Capture the cell that displays the provided text and extract its [X, Y] central coordinate. 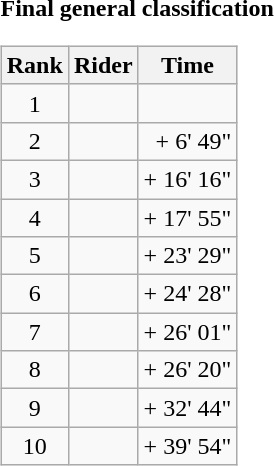
+ 6' 49" [188, 141]
+ 32' 44" [188, 408]
1 [34, 103]
7 [34, 332]
5 [34, 256]
4 [34, 217]
2 [34, 141]
10 [34, 446]
3 [34, 179]
9 [34, 408]
+ 39' 54" [188, 446]
+ 23' 29" [188, 256]
6 [34, 294]
Time [188, 65]
+ 16' 16" [188, 179]
+ 26' 20" [188, 370]
Rider [103, 65]
+ 26' 01" [188, 332]
+ 17' 55" [188, 217]
8 [34, 370]
+ 24' 28" [188, 294]
Rank [34, 65]
